Extract the (X, Y) coordinate from the center of the cell holding the provided text.  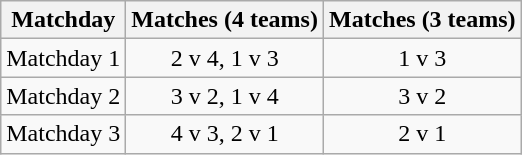
3 v 2, 1 v 4 (225, 96)
Matchday 2 (64, 96)
4 v 3, 2 v 1 (225, 134)
1 v 3 (422, 58)
Matchday 1 (64, 58)
Matches (3 teams) (422, 20)
3 v 2 (422, 96)
Matchday 3 (64, 134)
2 v 1 (422, 134)
Matches (4 teams) (225, 20)
2 v 4, 1 v 3 (225, 58)
Matchday (64, 20)
